Extract the (X, Y) coordinate from the center of the cell holding the provided text.  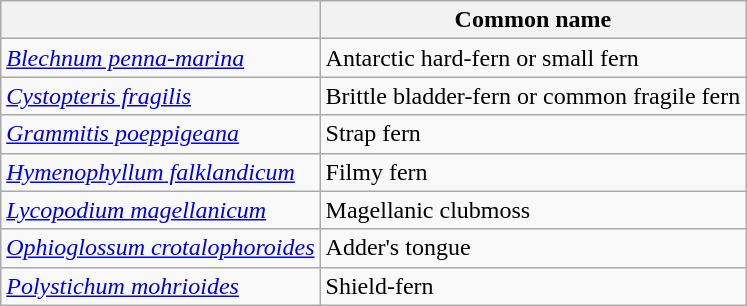
Strap fern (533, 134)
Blechnum penna-marina (160, 58)
Polystichum mohrioides (160, 286)
Filmy fern (533, 172)
Antarctic hard-fern or small fern (533, 58)
Hymenophyllum falklandicum (160, 172)
Ophioglossum crotalophoroides (160, 248)
Cystopteris fragilis (160, 96)
Common name (533, 20)
Lycopodium magellanicum (160, 210)
Shield-fern (533, 286)
Adder's tongue (533, 248)
Magellanic clubmoss (533, 210)
Brittle bladder-fern or common fragile fern (533, 96)
Grammitis poeppigeana (160, 134)
